Capture the cell that displays the provided text and extract its [x, y] central coordinate. 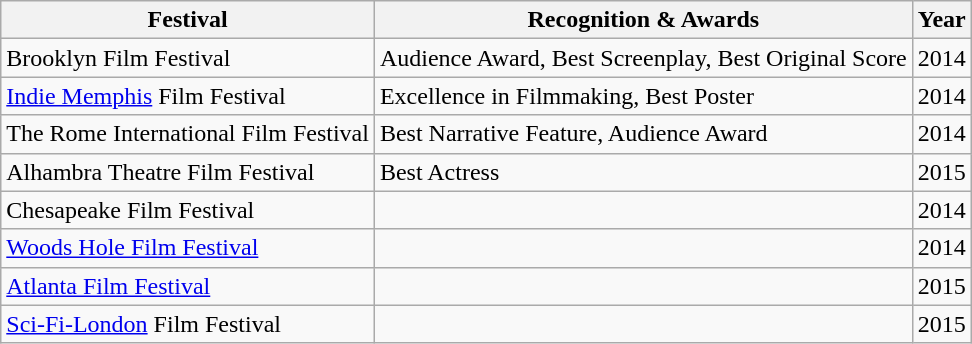
Year [942, 20]
Recognition & Awards [643, 20]
Sci-Fi-London Film Festival [188, 324]
Audience Award, Best Screenplay, Best Original Score [643, 58]
Best Actress [643, 172]
Alhambra Theatre Film Festival [188, 172]
Atlanta Film Festival [188, 286]
Brooklyn Film Festival [188, 58]
Indie Memphis Film Festival [188, 96]
Woods Hole Film Festival [188, 248]
The Rome International Film Festival [188, 134]
Excellence in Filmmaking, Best Poster [643, 96]
Best Narrative Feature, Audience Award [643, 134]
Chesapeake Film Festival [188, 210]
Festival [188, 20]
